Extract the (X, Y) coordinate from the center of the cell holding the provided text.  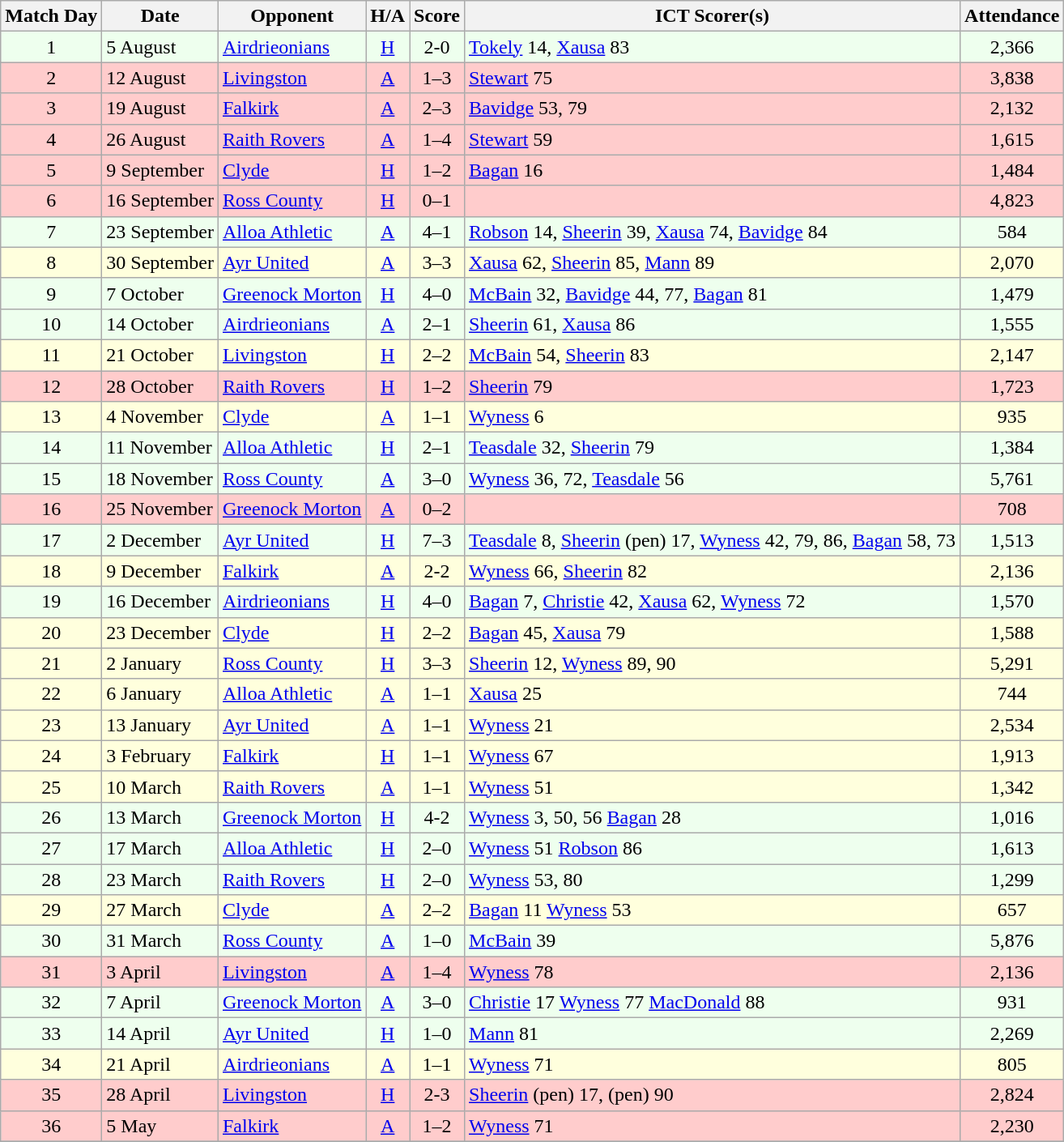
26 (52, 817)
3 (52, 109)
32 (52, 1003)
0–2 (437, 509)
16 September (160, 201)
4 (52, 139)
21 October (160, 355)
5 August (160, 47)
28 October (160, 386)
Wyness 36, 72, Teasdale 56 (713, 479)
Bagan 16 (713, 170)
27 (52, 848)
4,823 (1012, 201)
7–3 (437, 540)
0–1 (437, 201)
9 (52, 293)
Stewart 75 (713, 78)
Bagan 11 Wyness 53 (713, 910)
22 (52, 694)
744 (1012, 694)
Match Day (52, 16)
23 December (160, 633)
15 (52, 479)
Wyness 53, 80 (713, 879)
McBain 54, Sheerin 83 (713, 355)
2 (52, 78)
H/A (388, 16)
28 (52, 879)
1,615 (1012, 139)
Wyness 67 (713, 756)
708 (1012, 509)
28 April (160, 1095)
1 (52, 47)
Wyness 21 (713, 725)
5,291 (1012, 663)
10 (52, 324)
23 (52, 725)
Sheerin 79 (713, 386)
Wyness 66, Sheerin 82 (713, 571)
2,230 (1012, 1126)
3,838 (1012, 78)
24 (52, 756)
Date (160, 16)
21 (52, 663)
17 March (160, 848)
1,384 (1012, 448)
20 (52, 633)
Attendance (1012, 16)
8 (52, 262)
Xausa 62, Sheerin 85, Mann 89 (713, 262)
Bagan 7, Christie 42, Xausa 62, Wyness 72 (713, 602)
1,484 (1012, 170)
2,269 (1012, 1033)
2-2 (437, 571)
9 September (160, 170)
Wyness 51 (713, 786)
1,555 (1012, 324)
19 August (160, 109)
30 (52, 941)
1,299 (1012, 879)
13 January (160, 725)
19 (52, 602)
935 (1012, 417)
2-0 (437, 47)
2,366 (1012, 47)
17 (52, 540)
Stewart 59 (713, 139)
6 January (160, 694)
Mann 81 (713, 1033)
Score (437, 16)
2,070 (1012, 262)
1,588 (1012, 633)
2,534 (1012, 725)
2 December (160, 540)
6 (52, 201)
1–3 (437, 78)
35 (52, 1095)
Sheerin 61, Xausa 86 (713, 324)
2-3 (437, 1095)
34 (52, 1064)
7 October (160, 293)
4 November (160, 417)
1,016 (1012, 817)
Teasdale 32, Sheerin 79 (713, 448)
30 September (160, 262)
16 (52, 509)
1,613 (1012, 848)
2–3 (437, 109)
1,570 (1012, 602)
Bagan 45, Xausa 79 (713, 633)
11 November (160, 448)
9 December (160, 571)
1,513 (1012, 540)
26 August (160, 139)
14 October (160, 324)
25 November (160, 509)
5 May (160, 1126)
18 November (160, 479)
584 (1012, 232)
1,342 (1012, 786)
1,723 (1012, 386)
Teasdale 8, Sheerin (pen) 17, Wyness 42, 79, 86, Bagan 58, 73 (713, 540)
31 March (160, 941)
3 April (160, 972)
Xausa 25 (713, 694)
Wyness 3, 50, 56 Bagan 28 (713, 817)
McBain 39 (713, 941)
3 February (160, 756)
36 (52, 1126)
14 April (160, 1033)
Sheerin (pen) 17, (pen) 90 (713, 1095)
Opponent (292, 16)
16 December (160, 602)
1,913 (1012, 756)
5,876 (1012, 941)
10 March (160, 786)
4-2 (437, 817)
29 (52, 910)
27 March (160, 910)
2,147 (1012, 355)
23 March (160, 879)
Wyness 6 (713, 417)
7 April (160, 1003)
33 (52, 1033)
18 (52, 571)
4–1 (437, 232)
Wyness 78 (713, 972)
1,479 (1012, 293)
2 January (160, 663)
13 March (160, 817)
2,132 (1012, 109)
21 April (160, 1064)
Christie 17 Wyness 77 MacDonald 88 (713, 1003)
Bavidge 53, 79 (713, 109)
Robson 14, Sheerin 39, Xausa 74, Bavidge 84 (713, 232)
12 August (160, 78)
ICT Scorer(s) (713, 16)
2,824 (1012, 1095)
Sheerin 12, Wyness 89, 90 (713, 663)
5 (52, 170)
12 (52, 386)
Tokely 14, Xausa 83 (713, 47)
McBain 32, Bavidge 44, 77, Bagan 81 (713, 293)
Wyness 51 Robson 86 (713, 848)
23 September (160, 232)
13 (52, 417)
11 (52, 355)
7 (52, 232)
14 (52, 448)
25 (52, 786)
5,761 (1012, 479)
657 (1012, 910)
31 (52, 972)
805 (1012, 1064)
931 (1012, 1003)
